Determine the [X, Y] coordinate at the center of the cell enclosing the given text.  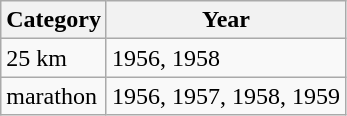
Category [54, 20]
Year [226, 20]
25 km [54, 58]
1956, 1957, 1958, 1959 [226, 96]
marathon [54, 96]
1956, 1958 [226, 58]
